Extract the (x, y) coordinate from the center of the cell holding the provided text.  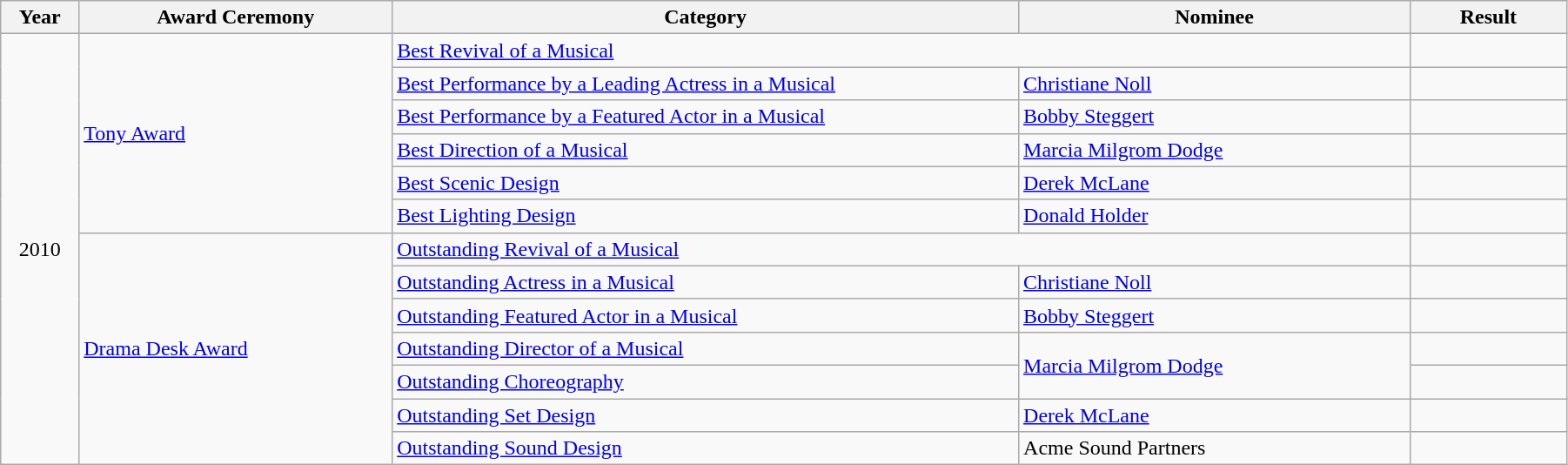
Outstanding Set Design (706, 415)
Best Performance by a Featured Actor in a Musical (706, 117)
Outstanding Revival of a Musical (901, 249)
Acme Sound Partners (1215, 448)
Outstanding Sound Design (706, 448)
Tony Award (236, 133)
Best Performance by a Leading Actress in a Musical (706, 84)
Award Ceremony (236, 17)
Outstanding Director of a Musical (706, 348)
Outstanding Choreography (706, 381)
Donald Holder (1215, 216)
Drama Desk Award (236, 348)
Best Lighting Design (706, 216)
Result (1488, 17)
2010 (40, 249)
Best Direction of a Musical (706, 150)
Outstanding Actress in a Musical (706, 282)
Nominee (1215, 17)
Year (40, 17)
Category (706, 17)
Best Revival of a Musical (901, 51)
Best Scenic Design (706, 183)
Outstanding Featured Actor in a Musical (706, 315)
